Search for the cell housing the specified text and yield its (x, y) center coordinate. 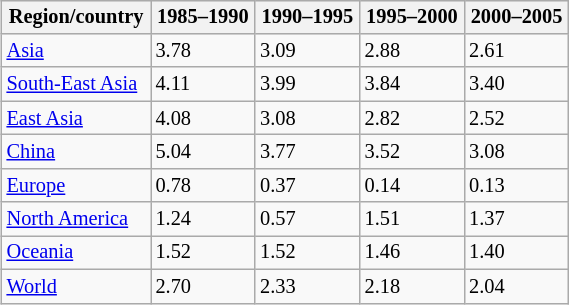
Asia (76, 51)
World (76, 286)
Oceania (76, 253)
2.04 (516, 286)
0.14 (412, 185)
1.24 (204, 219)
3.84 (412, 84)
0.57 (308, 219)
1990–1995 (308, 17)
2.52 (516, 118)
3.40 (516, 84)
2.88 (412, 51)
2.33 (308, 286)
0.78 (204, 185)
1985–1990 (204, 17)
2000–2005 (516, 17)
2.82 (412, 118)
China (76, 152)
1.46 (412, 253)
2.70 (204, 286)
0.13 (516, 185)
1.40 (516, 253)
1995–2000 (412, 17)
4.08 (204, 118)
3.52 (412, 152)
1.51 (412, 219)
South-East Asia (76, 84)
East Asia (76, 118)
0.37 (308, 185)
1.37 (516, 219)
Region/country (76, 17)
3.77 (308, 152)
3.09 (308, 51)
5.04 (204, 152)
4.11 (204, 84)
Europe (76, 185)
North America (76, 219)
2.61 (516, 51)
3.78 (204, 51)
2.18 (412, 286)
3.99 (308, 84)
